Locate the cell with the specified text and output its (x, y) center coordinate. 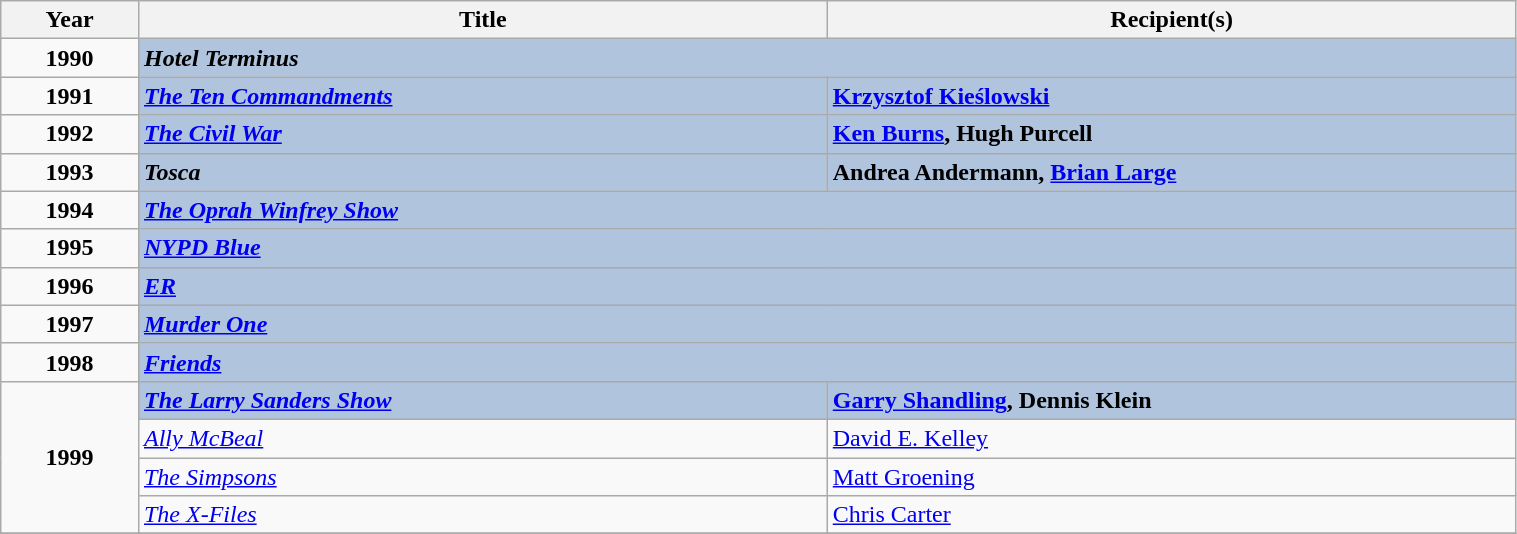
1994 (70, 210)
The Ten Commandments (482, 96)
1998 (70, 362)
Chris Carter (1172, 515)
ER (827, 286)
1990 (70, 58)
Year (70, 20)
Garry Shandling, Dennis Klein (1172, 400)
The Civil War (482, 134)
Tosca (482, 172)
Matt Groening (1172, 477)
The Oprah Winfrey Show (827, 210)
Andrea Andermann, Brian Large (1172, 172)
1995 (70, 248)
Recipient(s) (1172, 20)
1996 (70, 286)
Friends (827, 362)
1997 (70, 324)
1992 (70, 134)
The Simpsons (482, 477)
David E. Kelley (1172, 438)
Title (482, 20)
Murder One (827, 324)
1991 (70, 96)
NYPD Blue (827, 248)
The Larry Sanders Show (482, 400)
Ken Burns, Hugh Purcell (1172, 134)
1999 (70, 457)
Ally McBeal (482, 438)
Krzysztof Kieślowski (1172, 96)
Hotel Terminus (827, 58)
1993 (70, 172)
The X-Files (482, 515)
